Return [x, y] of the center of cell containing provided text 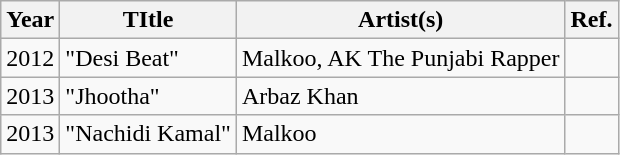
2012 [30, 58]
Malkoo, AK The Punjabi Rapper [400, 58]
TItle [148, 20]
Ref. [592, 20]
"Nachidi Kamal" [148, 134]
"Jhootha" [148, 96]
Malkoo [400, 134]
Year [30, 20]
Arbaz Khan [400, 96]
Artist(s) [400, 20]
"Desi Beat" [148, 58]
